Extract the (X, Y) coordinate from the center of the cell holding the provided text.  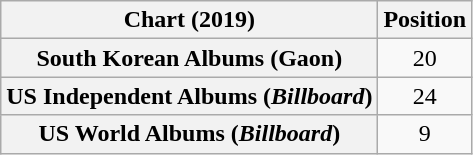
20 (425, 58)
Chart (2019) (190, 20)
24 (425, 96)
Position (425, 20)
9 (425, 134)
US Independent Albums (Billboard) (190, 96)
US World Albums (Billboard) (190, 134)
South Korean Albums (Gaon) (190, 58)
